Provide the [x, y] coordinate of the cell's center where the given text is located.  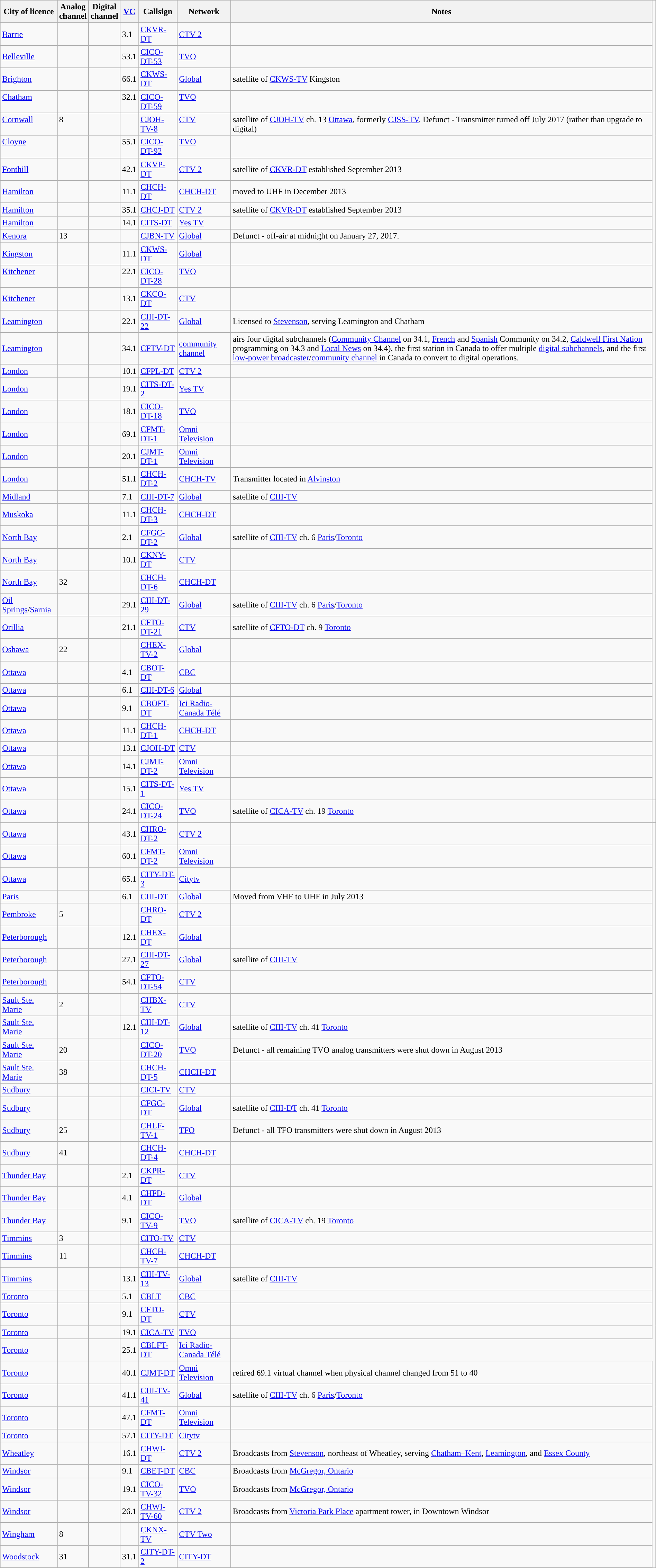
CHCH-DT-5 [158, 1072]
Wheatley [29, 1453]
35.1 [129, 209]
Wingham [29, 1534]
Moved from VHF to UHF in July 2013 [441, 896]
CFGC-DT [158, 1108]
47.1 [129, 1418]
Cloyne [29, 147]
CIII-DT [158, 896]
CICO-DT-18 [158, 411]
Broadcasts from Stevenson, northeast of Wheatley, serving Chatham–Kent, Leamington, and Essex County [441, 1453]
CIII-DT-7 [158, 497]
CHCH-TV [204, 479]
CFTO-DT-21 [158, 627]
25 [73, 1130]
Network [204, 12]
55.1 [129, 147]
CJMT-DT [158, 1373]
CHCH-DT-4 [158, 1153]
CICO-DT-24 [158, 811]
38 [73, 1072]
CFGC-DT-2 [158, 537]
CHLF-TV-1 [158, 1130]
CHWI-DT [158, 1453]
5 [73, 914]
57.1 [129, 1435]
24.1 [129, 811]
CHRO-DT-2 [158, 833]
CHFD-DT [158, 1198]
25.1 [129, 1350]
CJOH-DT [158, 748]
CKNX-TV [158, 1534]
CBLT [158, 1297]
CICO-DT-28 [158, 276]
CHEX-TV-2 [158, 650]
18.1 [129, 411]
CJMT-DT-1 [158, 456]
CFMT-DT [158, 1418]
CHCH-DT-1 [158, 730]
satellite of CJOH-TV ch. 13 Ottawa, formerly CJSS-TV. Defunct - Transmitter turned off July 2017 (rather than upgrade to digital) [441, 124]
Brighton [29, 79]
CICO-DT-53 [158, 57]
CICO-TV-32 [158, 1489]
CITS-DT [158, 223]
16.1 [129, 1453]
CICI-TV [158, 1090]
moved to UHF in December 2013 [441, 192]
Notes [441, 12]
CITY-DT-3 [158, 878]
CIII-DT-6 [158, 690]
CKVR-DT [158, 34]
Orillia [29, 627]
Kenora [29, 236]
66.1 [129, 79]
CKVP-DT [158, 169]
community channel [204, 349]
Licensed to Stevenson, serving Leamington and Chatham [441, 321]
20 [73, 1049]
42.1 [129, 169]
22 [73, 650]
CBOFT-DT [158, 708]
Analogchannel [73, 12]
Kingston [29, 253]
CIII-DT-12 [158, 1027]
CFPL-DT [158, 371]
VC [129, 12]
satellite of CIII-DT ch. 41 Toronto [441, 1108]
5.1 [129, 1297]
3 [73, 1238]
retired 69.1 virtual channel when physical channel changed from 51 to 40 [441, 1373]
13 [73, 236]
CITY-DT-2 [158, 1556]
Broadcasts from Victoria Park Place apartment tower, in Downtown Windsor [441, 1511]
CBLFT-DT [158, 1350]
51.1 [129, 479]
CICO-TV-9 [158, 1220]
CITS-DT-2 [158, 389]
Pembroke [29, 914]
31 [73, 1556]
34.1 [129, 349]
65.1 [129, 878]
Barrie [29, 34]
CFTO-DT-54 [158, 982]
43.1 [129, 833]
Muskoka [29, 514]
CHEX-DT [158, 937]
CHCH-TV-7 [158, 1256]
satellite of CFTO-DT ch. 9 Toronto [441, 627]
32.1 [129, 102]
Defunct - all TFO transmitters were shut down in August 2013 [441, 1130]
CIII-DT-27 [158, 959]
69.1 [129, 434]
Woodstock [29, 1556]
26.1 [129, 1511]
satellite of CIII-TV ch. 41 Toronto [441, 1027]
Transmitter located in Alvinston [441, 479]
CJMT-DT-2 [158, 766]
7.1 [129, 497]
CIII-TV-41 [158, 1395]
54.1 [129, 982]
CBOT-DT [158, 672]
City of licence [29, 12]
29.1 [129, 604]
Callsign [158, 12]
CICO-DT-59 [158, 102]
CICO-DT-20 [158, 1049]
41.1 [129, 1395]
CKCO-DT [158, 299]
15.1 [129, 788]
CFTO-DT [158, 1315]
Cornwall [29, 124]
2 [73, 1004]
Belleville [29, 57]
27.1 [129, 959]
CIII-DT-22 [158, 321]
CTV Two [204, 1534]
CFTV-DT [158, 349]
Midland [29, 497]
CITO-TV [158, 1238]
CIII-DT-29 [158, 604]
CIII-TV-13 [158, 1279]
20.1 [129, 456]
CHWI-TV-60 [158, 1511]
Defunct - all remaining TVO analog transmitters were shut down in August 2013 [441, 1049]
CHBX-TV [158, 1004]
CJBN-TV [158, 236]
CHRO-DT [158, 914]
CJOH-TV-8 [158, 124]
TFO [204, 1130]
CBET-DT [158, 1471]
CICA-TV [158, 1332]
32 [73, 582]
satellite of CKWS-TV Kingston [441, 79]
3.1 [129, 34]
Fonthill [29, 169]
60.1 [129, 856]
CITS-DT-1 [158, 788]
Digitalchannel [104, 12]
Oil Springs/Sarnia [29, 604]
Chatham [29, 102]
CKNY-DT [158, 559]
CFMT-DT-2 [158, 856]
11 [73, 1256]
CFMT-DT-1 [158, 434]
21.1 [129, 627]
CHCH-DT-3 [158, 514]
Oshawa [29, 650]
Paris [29, 896]
CHCH-DT-6 [158, 582]
CKPR-DT [158, 1175]
41 [73, 1153]
Defunct - off-air at midnight on January 27, 2017. [441, 236]
31.1 [129, 1556]
CHCJ-DT [158, 209]
CHCH-DT-2 [158, 479]
CICO-DT-92 [158, 147]
53.1 [129, 57]
40.1 [129, 1373]
